Provide the [X, Y] coordinate of the cell's center where the given text is located.  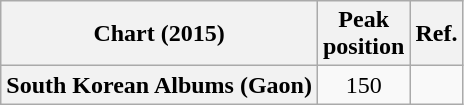
Peakposition [363, 34]
South Korean Albums (Gaon) [160, 85]
Chart (2015) [160, 34]
Ref. [436, 34]
150 [363, 85]
